Return the [x, y] coordinate for the center point of the cell that contains the specified text.  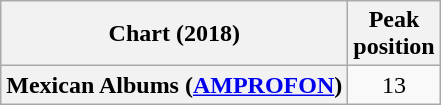
Peakposition [394, 34]
Chart (2018) [174, 34]
Mexican Albums (AMPROFON) [174, 85]
13 [394, 85]
